Pinpoint the cell where the given text exists, returning its (X, Y) midpoint coordinate. 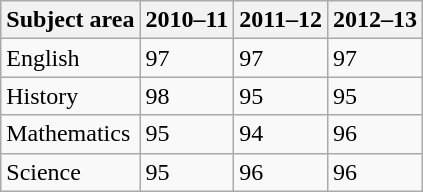
Mathematics (70, 134)
2012–13 (376, 20)
98 (187, 96)
94 (281, 134)
History (70, 96)
English (70, 58)
2010–11 (187, 20)
Science (70, 172)
2011–12 (281, 20)
Subject area (70, 20)
